Capture the cell that displays the provided text and extract its [X, Y] central coordinate. 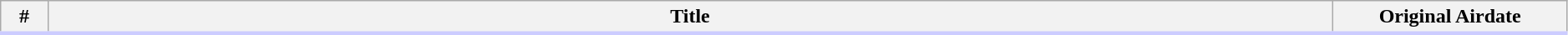
Title [690, 17]
Original Airdate [1450, 17]
# [24, 17]
